Detect which cell encompasses the target text, then output its [x, y] center coordinate. 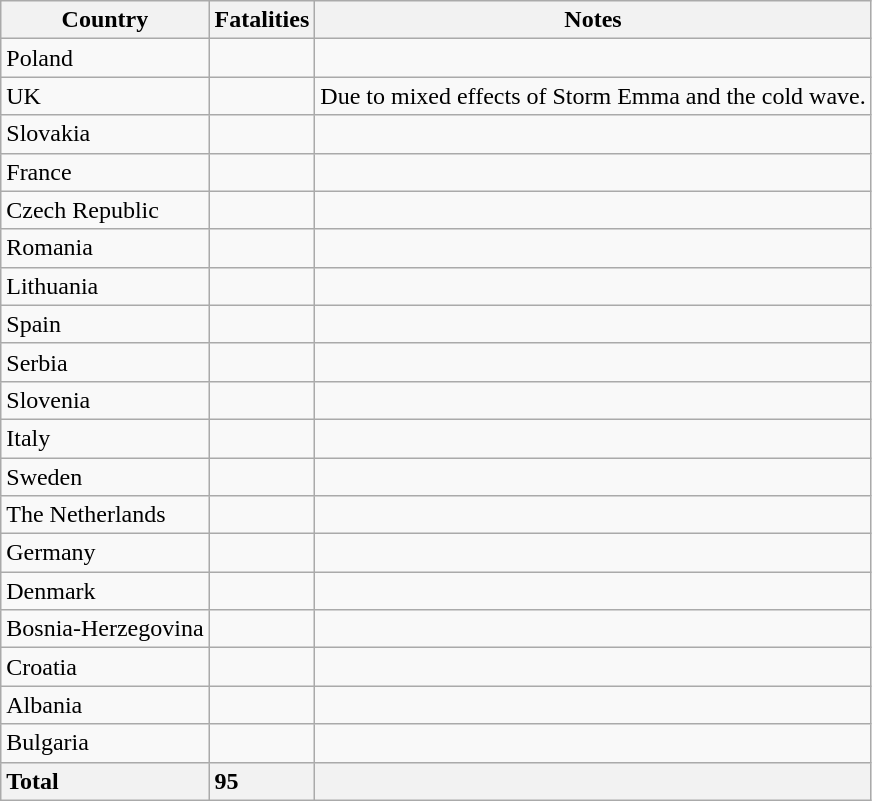
Romania [105, 248]
Fatalities [262, 20]
Country [105, 20]
Germany [105, 553]
Croatia [105, 667]
Bulgaria [105, 743]
UK [105, 96]
France [105, 172]
Slovakia [105, 134]
Spain [105, 324]
Lithuania [105, 286]
95 [262, 781]
Serbia [105, 362]
Italy [105, 438]
Sweden [105, 477]
Notes [593, 20]
Slovenia [105, 400]
Czech Republic [105, 210]
Total [105, 781]
The Netherlands [105, 515]
Denmark [105, 591]
Due to mixed effects of Storm Emma and the cold wave. [593, 96]
Poland [105, 58]
Albania [105, 705]
Bosnia-Herzegovina [105, 629]
